Output the (X, Y) coordinate of the center of the cell containing the given text.  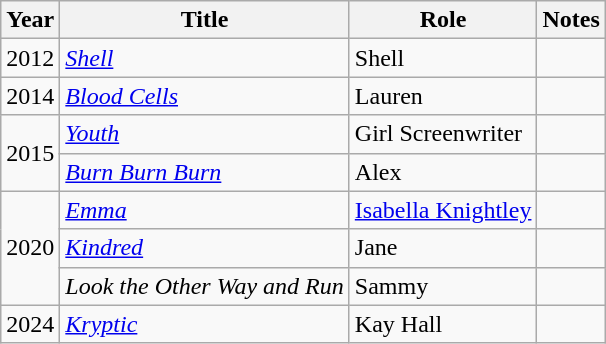
Look the Other Way and Run (204, 286)
2020 (30, 248)
Kryptic (204, 324)
Lauren (443, 96)
Girl Screenwriter (443, 134)
Sammy (443, 286)
Year (30, 20)
2024 (30, 324)
Kay Hall (443, 324)
Isabella Knightley (443, 210)
Role (443, 20)
Burn Burn Burn (204, 172)
2012 (30, 58)
Kindred (204, 248)
Blood Cells (204, 96)
Youth (204, 134)
Title (204, 20)
Notes (571, 20)
Alex (443, 172)
2015 (30, 153)
Jane (443, 248)
2014 (30, 96)
Emma (204, 210)
